Search for the cell housing the specified text and yield its (X, Y) center coordinate. 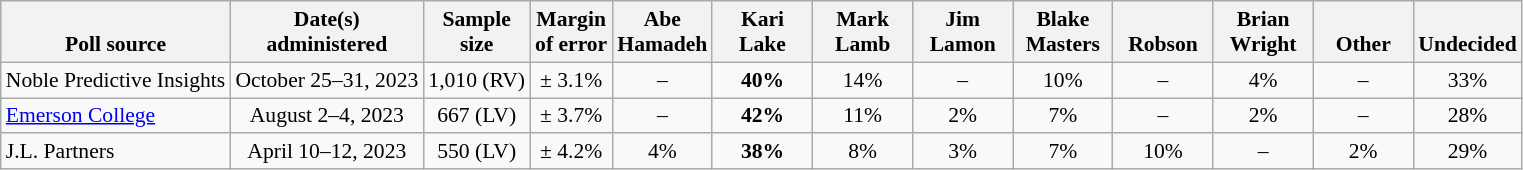
Undecided (1467, 32)
Emerson College (116, 116)
AbeHamadeh (662, 32)
Date(s)administered (326, 32)
667 (LV) (476, 116)
BrianWright (1263, 32)
8% (863, 152)
550 (LV) (476, 152)
Poll source (116, 32)
J.L. Partners (116, 152)
33% (1467, 80)
Other (1363, 32)
3% (963, 152)
± 4.2% (571, 152)
MarkLamb (863, 32)
40% (762, 80)
11% (863, 116)
28% (1467, 116)
Robson (1163, 32)
BlakeMasters (1063, 32)
29% (1467, 152)
JimLamon (963, 32)
KariLake (762, 32)
± 3.1% (571, 80)
38% (762, 152)
Marginof error (571, 32)
42% (762, 116)
14% (863, 80)
Noble Predictive Insights (116, 80)
Samplesize (476, 32)
1,010 (RV) (476, 80)
April 10–12, 2023 (326, 152)
± 3.7% (571, 116)
October 25–31, 2023 (326, 80)
August 2–4, 2023 (326, 116)
